Return the [x, y] coordinate for the center point of the cell that contains the specified text.  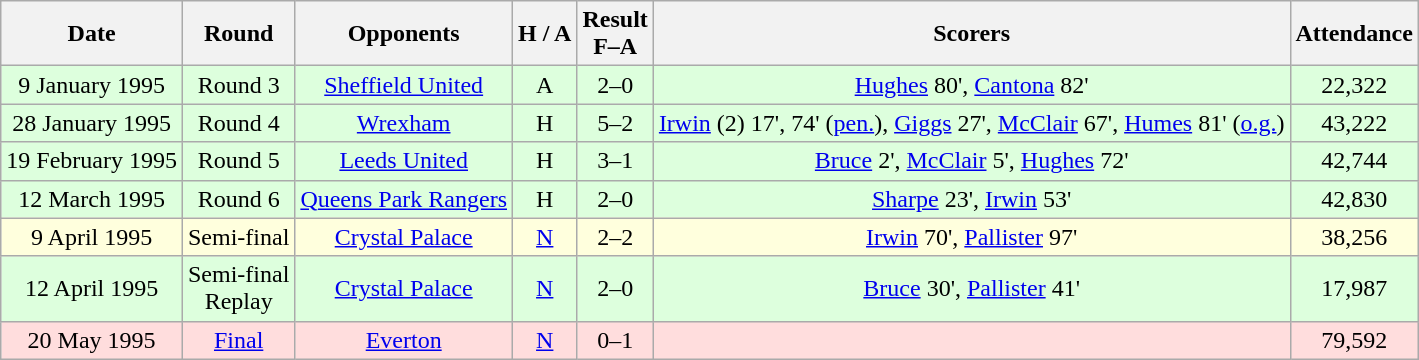
79,592 [1354, 340]
H / A [545, 34]
20 May 1995 [92, 340]
5–2 [615, 123]
38,256 [1354, 237]
Round [238, 34]
Irwin 70', Pallister 97' [972, 237]
22,322 [1354, 85]
42,830 [1354, 199]
Leeds United [404, 161]
Queens Park Rangers [404, 199]
43,222 [1354, 123]
9 April 1995 [92, 237]
Bruce 30', Pallister 41' [972, 288]
Sheffield United [404, 85]
19 February 1995 [92, 161]
Hughes 80', Cantona 82' [972, 85]
A [545, 85]
Date [92, 34]
2–2 [615, 237]
3–1 [615, 161]
17,987 [1354, 288]
Bruce 2', McClair 5', Hughes 72' [972, 161]
Round 3 [238, 85]
Round 6 [238, 199]
0–1 [615, 340]
Sharpe 23', Irwin 53' [972, 199]
Wrexham [404, 123]
Scorers [972, 34]
9 January 1995 [92, 85]
Attendance [1354, 34]
12 March 1995 [92, 199]
Final [238, 340]
Round 5 [238, 161]
Round 4 [238, 123]
Irwin (2) 17', 74' (pen.), Giggs 27', McClair 67', Humes 81' (o.g.) [972, 123]
ResultF–A [615, 34]
28 January 1995 [92, 123]
42,744 [1354, 161]
Semi-final [238, 237]
Everton [404, 340]
12 April 1995 [92, 288]
Semi-finalReplay [238, 288]
Opponents [404, 34]
